Find where the given text appears and provide that cell's center as (X, Y) coordinate. 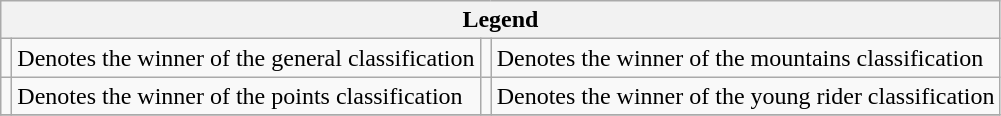
Denotes the winner of the young rider classification (746, 96)
Legend (500, 20)
Denotes the winner of the general classification (246, 58)
Denotes the winner of the points classification (246, 96)
Denotes the winner of the mountains classification (746, 58)
